Detect which cell encompasses the target text, then output its (X, Y) center coordinate. 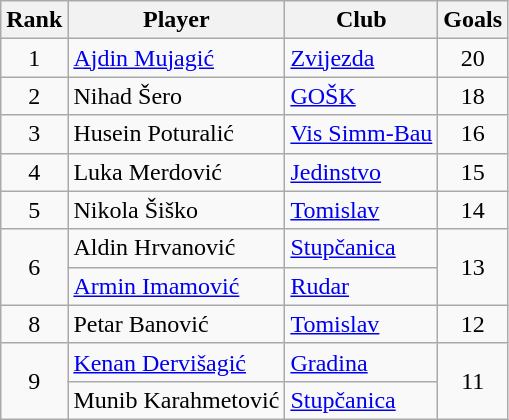
1 (34, 58)
9 (34, 381)
Zvijezda (362, 58)
Rudar (362, 286)
Jedinstvo (362, 172)
20 (473, 58)
6 (34, 267)
Goals (473, 20)
Rank (34, 20)
Player (176, 20)
GOŠK (362, 96)
2 (34, 96)
Kenan Dervišagić (176, 362)
14 (473, 210)
Gradina (362, 362)
Club (362, 20)
4 (34, 172)
Ajdin Mujagić (176, 58)
Nihad Šero (176, 96)
5 (34, 210)
Vis Simm-Bau (362, 134)
11 (473, 381)
12 (473, 324)
Luka Merdović (176, 172)
Aldin Hrvanović (176, 248)
18 (473, 96)
8 (34, 324)
Munib Karahmetović (176, 400)
Petar Banović (176, 324)
3 (34, 134)
15 (473, 172)
16 (473, 134)
Husein Poturalić (176, 134)
Nikola Šiško (176, 210)
Armin Imamović (176, 286)
13 (473, 267)
